Pinpoint the cell where the given text exists, returning its (X, Y) midpoint coordinate. 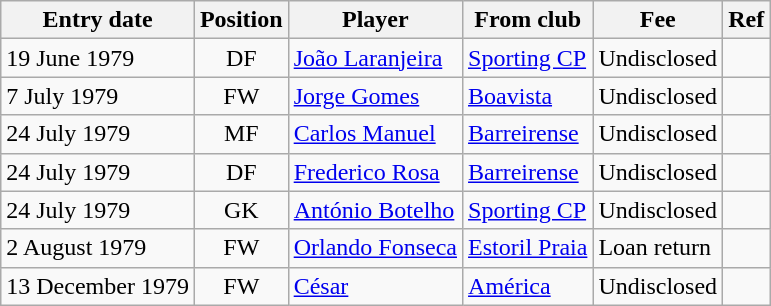
MF (241, 134)
From club (528, 20)
7 July 1979 (98, 96)
Carlos Manuel (375, 134)
2 August 1979 (98, 248)
19 June 1979 (98, 58)
Ref (746, 20)
Fee (658, 20)
Estoril Praia (528, 248)
Boavista (528, 96)
João Laranjeira (375, 58)
Entry date (98, 20)
António Botelho (375, 210)
13 December 1979 (98, 286)
Jorge Gomes (375, 96)
Frederico Rosa (375, 172)
Loan return (658, 248)
Player (375, 20)
América (528, 286)
GK (241, 210)
César (375, 286)
Orlando Fonseca (375, 248)
Position (241, 20)
